From the cell containing the given text, extract its center point as [X, Y] coordinate. 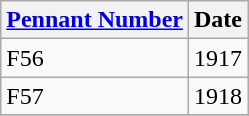
Pennant Number [95, 20]
F56 [95, 58]
Date [218, 20]
1918 [218, 96]
F57 [95, 96]
1917 [218, 58]
